Capture the cell that displays the provided text and extract its (x, y) central coordinate. 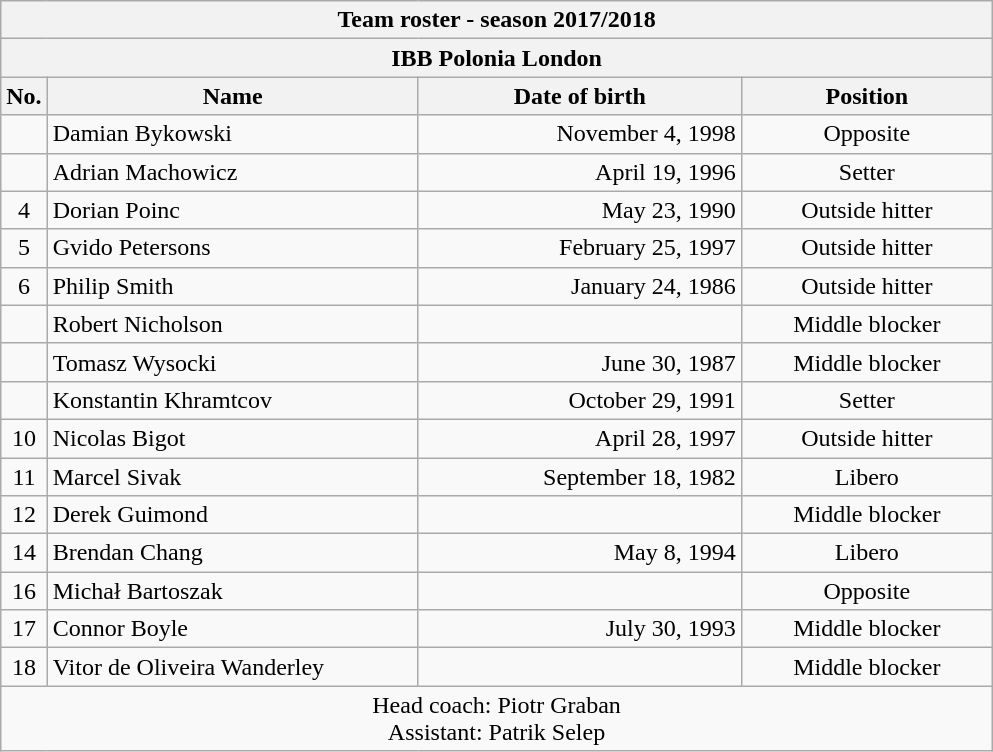
Head coach: Piotr GrabanAssistant: Patrik Selep (497, 718)
IBB Polonia London (497, 58)
No. (24, 96)
Date of birth (580, 96)
Michał Bartoszak (232, 591)
Connor Boyle (232, 629)
January 24, 1986 (580, 286)
April 19, 1996 (580, 172)
Team roster - season 2017/2018 (497, 20)
Brendan Chang (232, 553)
September 18, 1982 (580, 477)
May 23, 1990 (580, 210)
April 28, 1997 (580, 438)
5 (24, 248)
November 4, 1998 (580, 134)
Position (866, 96)
Konstantin Khramtcov (232, 400)
Nicolas Bigot (232, 438)
July 30, 1993 (580, 629)
Damian Bykowski (232, 134)
14 (24, 553)
Vitor de Oliveira Wanderley (232, 667)
10 (24, 438)
Tomasz Wysocki (232, 362)
Adrian Machowicz (232, 172)
4 (24, 210)
Robert Nicholson (232, 324)
Marcel Sivak (232, 477)
June 30, 1987 (580, 362)
11 (24, 477)
Philip Smith (232, 286)
Name (232, 96)
Dorian Poinc (232, 210)
18 (24, 667)
12 (24, 515)
October 29, 1991 (580, 400)
May 8, 1994 (580, 553)
6 (24, 286)
February 25, 1997 (580, 248)
Gvido Petersons (232, 248)
16 (24, 591)
17 (24, 629)
Derek Guimond (232, 515)
